Return (X, Y) of the center of cell containing provided text 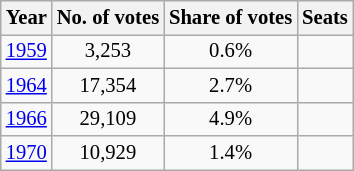
Seats (325, 17)
2.7% (230, 85)
4.9% (230, 119)
3,253 (108, 51)
1964 (26, 85)
29,109 (108, 119)
1970 (26, 153)
17,354 (108, 85)
0.6% (230, 51)
1.4% (230, 153)
10,929 (108, 153)
1959 (26, 51)
Share of votes (230, 17)
1966 (26, 119)
Year (26, 17)
No. of votes (108, 17)
